Determine the (x, y) coordinate at the center of the cell enclosing the given text.  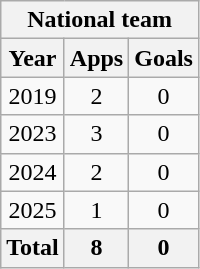
2023 (33, 134)
2019 (33, 96)
2025 (33, 210)
1 (96, 210)
2024 (33, 172)
3 (96, 134)
Year (33, 58)
Total (33, 248)
Apps (96, 58)
National team (100, 20)
Goals (164, 58)
8 (96, 248)
